From the cell containing the given text, extract its center point as (x, y) coordinate. 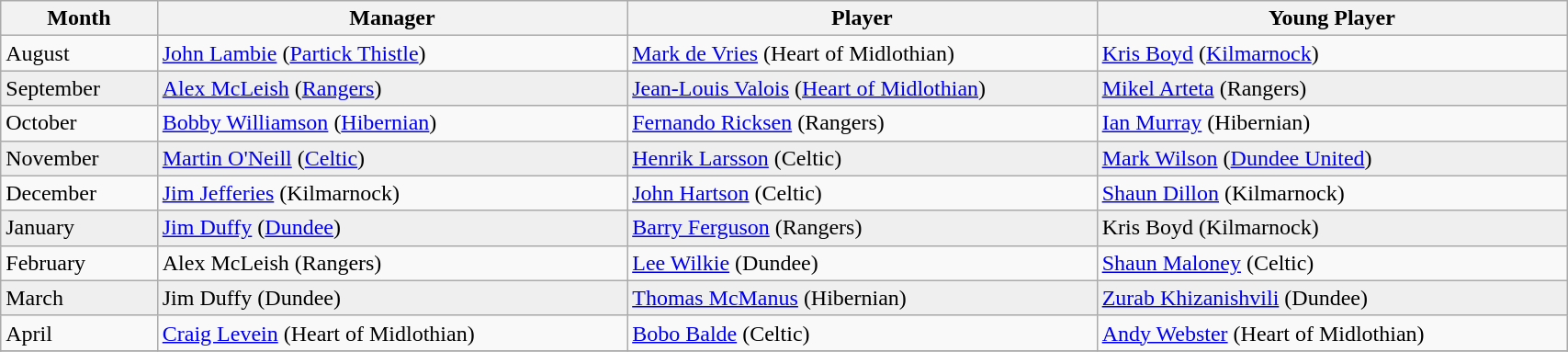
Zurab Khizanishvili (Dundee) (1332, 298)
Henrik Larsson (Celtic) (862, 158)
September (79, 88)
Andy Webster (Heart of Midlothian) (1332, 333)
Mark de Vries (Heart of Midlothian) (862, 53)
Shaun Dillon (Kilmarnock) (1332, 193)
February (79, 263)
Bobo Balde (Celtic) (862, 333)
Player (862, 18)
Craig Levein (Heart of Midlothian) (391, 333)
Manager (391, 18)
Fernando Ricksen (Rangers) (862, 123)
November (79, 158)
Jim Jefferies (Kilmarnock) (391, 193)
Martin O'Neill (Celtic) (391, 158)
January (79, 228)
Thomas McManus (Hibernian) (862, 298)
Barry Ferguson (Rangers) (862, 228)
October (79, 123)
Young Player (1332, 18)
Lee Wilkie (Dundee) (862, 263)
March (79, 298)
John Lambie (Partick Thistle) (391, 53)
Mark Wilson (Dundee United) (1332, 158)
December (79, 193)
Jean-Louis Valois (Heart of Midlothian) (862, 88)
April (79, 333)
August (79, 53)
Bobby Williamson (Hibernian) (391, 123)
Mikel Arteta (Rangers) (1332, 88)
Shaun Maloney (Celtic) (1332, 263)
Month (79, 18)
Ian Murray (Hibernian) (1332, 123)
John Hartson (Celtic) (862, 193)
